For the text-containing cell, return its midpoint in (x, y) coordinate format. 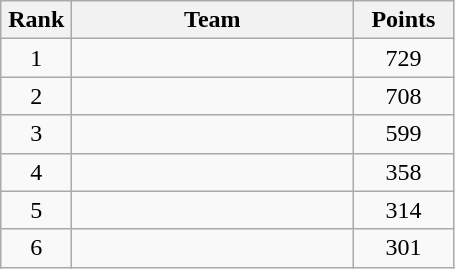
708 (404, 96)
Rank (36, 20)
301 (404, 248)
599 (404, 134)
3 (36, 134)
358 (404, 172)
314 (404, 210)
4 (36, 172)
2 (36, 96)
Team (212, 20)
6 (36, 248)
5 (36, 210)
729 (404, 58)
1 (36, 58)
Points (404, 20)
